Locate the cell with the specified text and output its (X, Y) center coordinate. 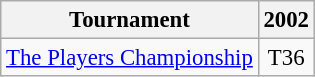
2002 (286, 20)
T36 (286, 58)
The Players Championship (130, 58)
Tournament (130, 20)
